Return the [x, y] coordinate for the center point of the cell that contains the specified text.  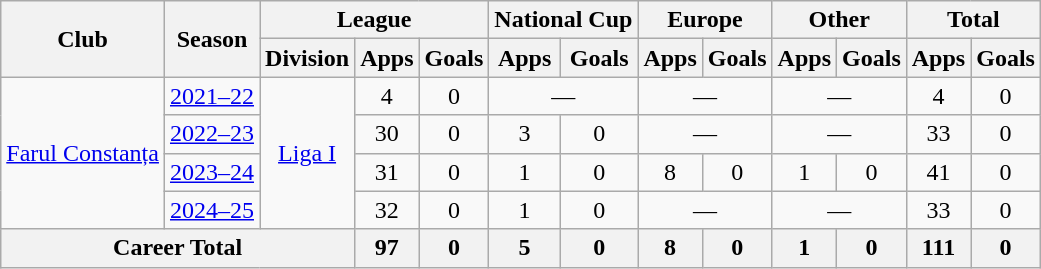
3 [525, 134]
Liga I [308, 153]
Season [212, 39]
League [374, 20]
Career Total [178, 248]
2022–23 [212, 134]
2024–25 [212, 210]
2023–24 [212, 172]
5 [525, 248]
41 [938, 172]
National Cup [564, 20]
Total [973, 20]
Other [839, 20]
2021–22 [212, 96]
111 [938, 248]
Europe [705, 20]
Club [83, 39]
30 [387, 134]
Farul Constanța [83, 153]
Division [308, 58]
97 [387, 248]
31 [387, 172]
32 [387, 210]
